Return the (x, y) coordinate for the center point of the cell that contains the specified text.  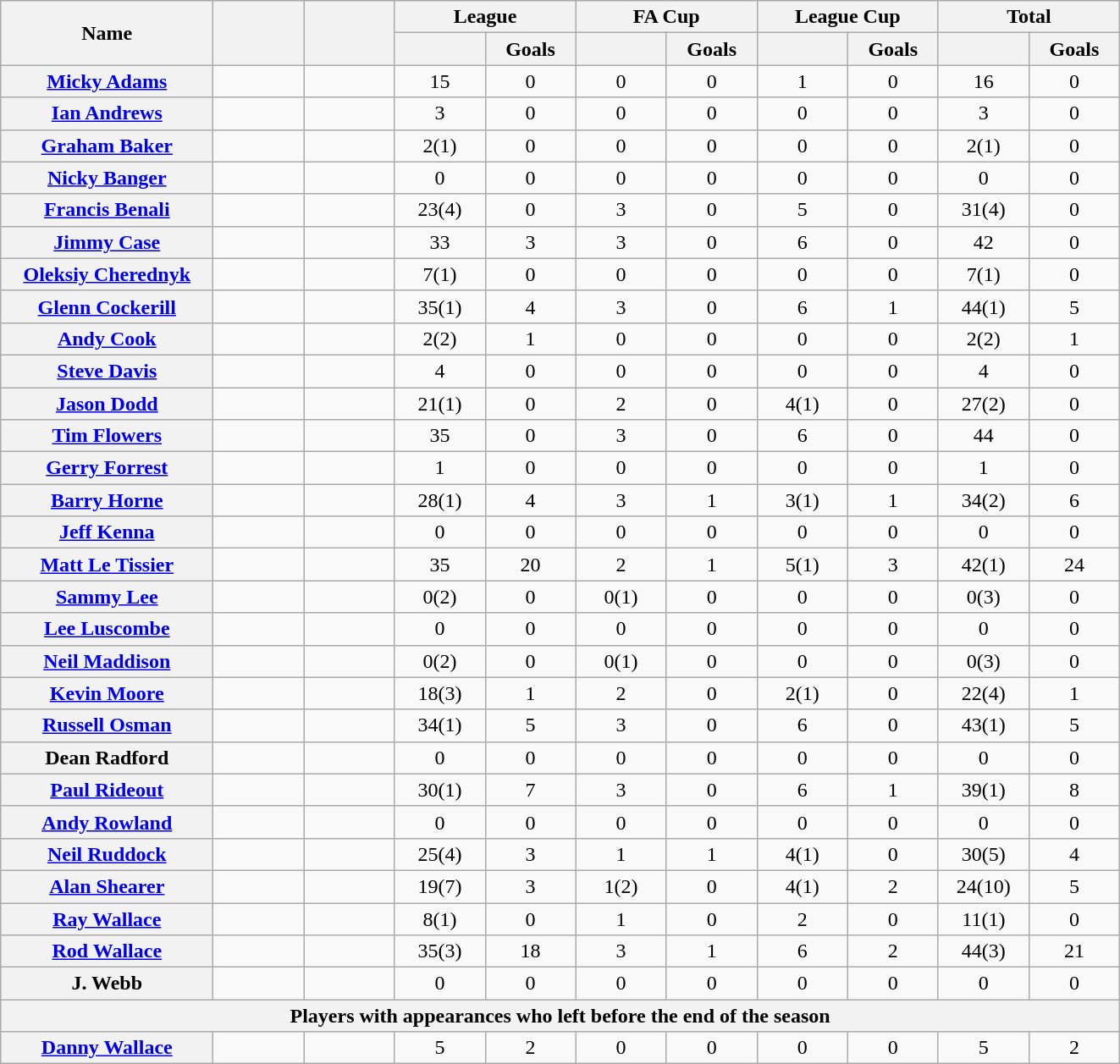
FA Cup (666, 17)
Russell Osman (107, 725)
35(1) (440, 306)
19(7) (440, 886)
30(1) (440, 790)
24(10) (984, 886)
16 (984, 81)
28(1) (440, 500)
25(4) (440, 854)
Barry Horne (107, 500)
8 (1073, 790)
Matt Le Tissier (107, 565)
Lee Luscombe (107, 629)
Total (1029, 17)
Jimmy Case (107, 242)
League (485, 17)
35(3) (440, 951)
Name (107, 33)
21 (1073, 951)
30(5) (984, 854)
Steve Davis (107, 371)
Sammy Lee (107, 597)
7 (530, 790)
43(1) (984, 725)
Jason Dodd (107, 404)
Ian Andrews (107, 113)
31(4) (984, 210)
42(1) (984, 565)
Francis Benali (107, 210)
18(3) (440, 693)
Andy Rowland (107, 822)
Andy Cook (107, 339)
Rod Wallace (107, 951)
15 (440, 81)
Jeff Kenna (107, 532)
Danny Wallace (107, 1048)
22(4) (984, 693)
League Cup (847, 17)
Paul Rideout (107, 790)
Graham Baker (107, 146)
24 (1073, 565)
27(2) (984, 404)
5(1) (803, 565)
23(4) (440, 210)
Oleksiy Cherednyk (107, 274)
34(2) (984, 500)
44(3) (984, 951)
Neil Ruddock (107, 854)
Micky Adams (107, 81)
1(2) (621, 886)
Glenn Cockerill (107, 306)
20 (530, 565)
44 (984, 436)
Dean Radford (107, 758)
44(1) (984, 306)
42 (984, 242)
Alan Shearer (107, 886)
Gerry Forrest (107, 468)
33 (440, 242)
Neil Maddison (107, 661)
34(1) (440, 725)
8(1) (440, 918)
Tim Flowers (107, 436)
Kevin Moore (107, 693)
Nicky Banger (107, 178)
Ray Wallace (107, 918)
3(1) (803, 500)
J. Webb (107, 984)
11(1) (984, 918)
18 (530, 951)
39(1) (984, 790)
Players with appearances who left before the end of the season (560, 1016)
21(1) (440, 404)
